Extract the [X, Y] coordinate from the center of the cell holding the provided text.  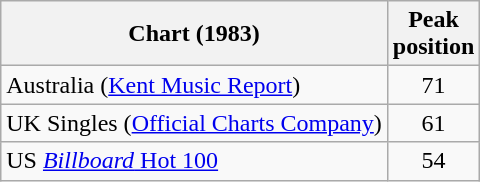
Peak position [433, 34]
US Billboard Hot 100 [194, 161]
71 [433, 85]
Chart (1983) [194, 34]
Australia (Kent Music Report) [194, 85]
61 [433, 123]
54 [433, 161]
UK Singles (Official Charts Company) [194, 123]
